Return the [x, y] coordinate for the center point of the cell that contains the specified text.  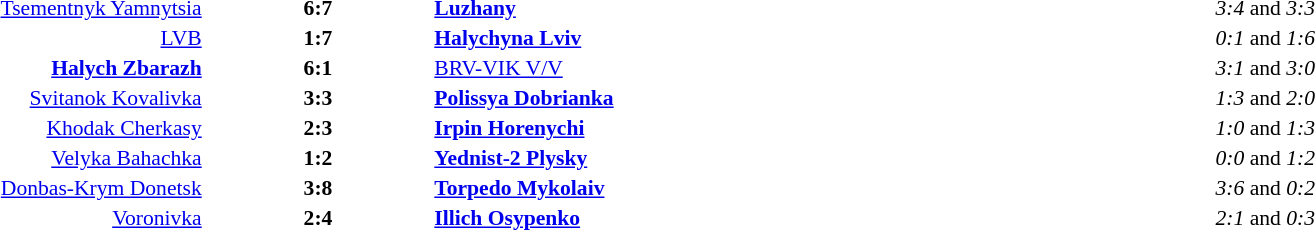
3:8 [318, 188]
2:3 [318, 128]
6:1 [318, 68]
1:7 [318, 38]
Halychyna Lviv [622, 38]
Polissya Dobrianka [622, 98]
Torpedo Mykolaiv [622, 188]
Irpin Horenychi [622, 128]
1:2 [318, 158]
BRV-VIK V/V [622, 68]
Yednist-2 Plysky [622, 158]
3:3 [318, 98]
